Extract the (X, Y) coordinate from the center of the cell holding the provided text.  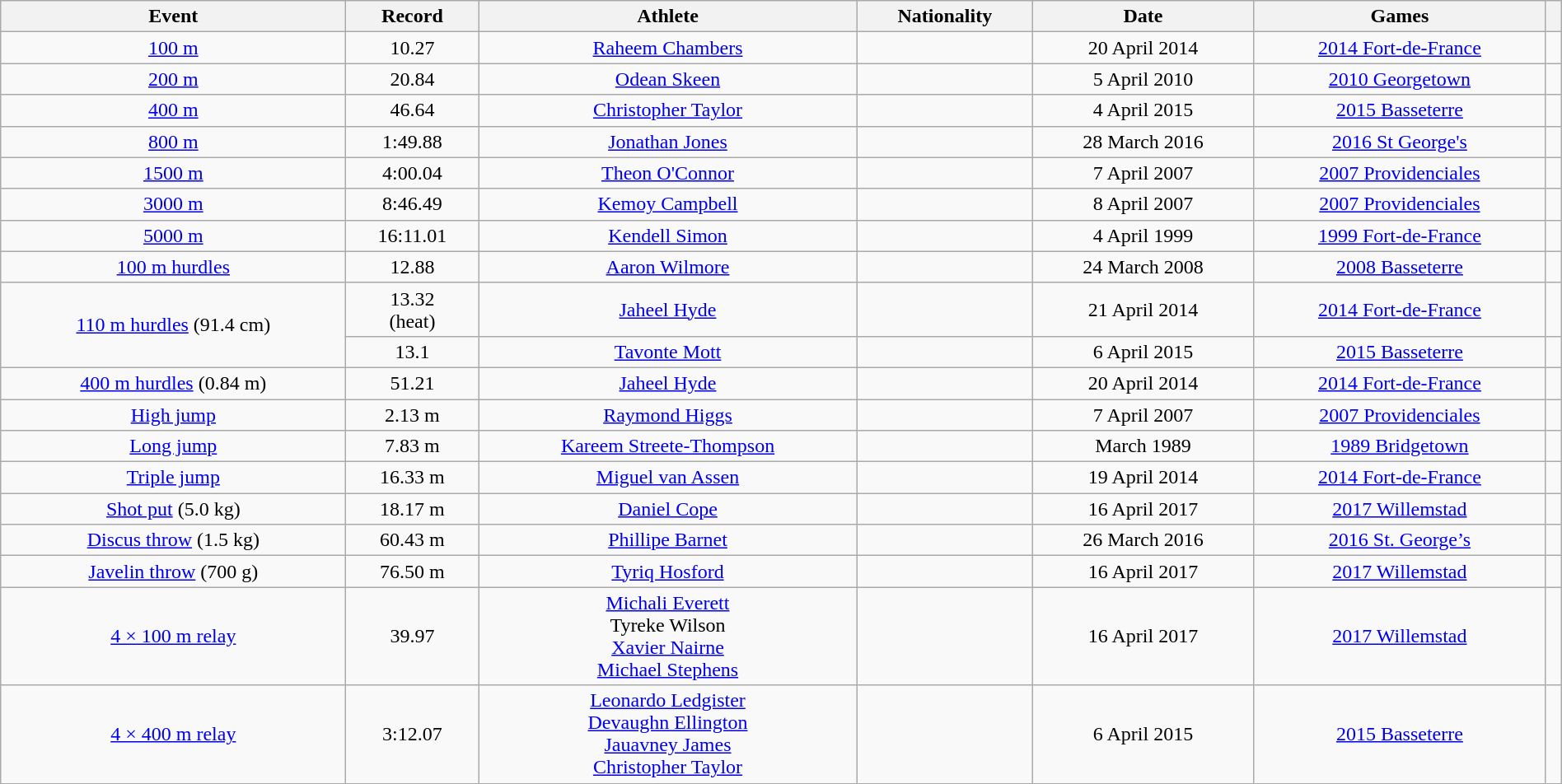
110 m hurdles (91.4 cm) (173, 324)
46.64 (412, 110)
Shot put (5.0 kg) (173, 509)
3000 m (173, 204)
Raymond Higgs (667, 414)
60.43 m (412, 540)
28 March 2016 (1143, 142)
Games (1399, 16)
51.21 (412, 383)
21 April 2014 (1143, 310)
16:11.01 (412, 236)
200 m (173, 79)
2016 St George's (1399, 142)
Miguel van Assen (667, 478)
Christopher Taylor (667, 110)
Long jump (173, 446)
Kareem Streete-Thompson (667, 446)
Tavonte Mott (667, 352)
Leonardo LedgisterDevaughn EllingtonJauavney JamesChristopher Taylor (667, 735)
2016 St. George’s (1399, 540)
Phillipe Barnet (667, 540)
4 April 1999 (1143, 236)
1989 Bridgetown (1399, 446)
Daniel Cope (667, 509)
Event (173, 16)
5000 m (173, 236)
4 × 100 m relay (173, 636)
800 m (173, 142)
4 × 400 m relay (173, 735)
Aaron Wilmore (667, 267)
100 m hurdles (173, 267)
13.32 (heat) (412, 310)
7.83 m (412, 446)
18.17 m (412, 509)
4 April 2015 (1143, 110)
Discus throw (1.5 kg) (173, 540)
Record (412, 16)
Raheem Chambers (667, 48)
Kendell Simon (667, 236)
39.97 (412, 636)
Theon O'Connor (667, 173)
12.88 (412, 267)
8 April 2007 (1143, 204)
76.50 m (412, 572)
20.84 (412, 79)
2008 Basseterre (1399, 267)
4:00.04 (412, 173)
1:49.88 (412, 142)
Tyriq Hosford (667, 572)
8:46.49 (412, 204)
16.33 m (412, 478)
Kemoy Campbell (667, 204)
2.13 m (412, 414)
Michali EverettTyreke WilsonXavier NairneMichael Stephens (667, 636)
100 m (173, 48)
Athlete (667, 16)
2010 Georgetown (1399, 79)
400 m hurdles (0.84 m) (173, 383)
26 March 2016 (1143, 540)
13.1 (412, 352)
3:12.07 (412, 735)
March 1989 (1143, 446)
5 April 2010 (1143, 79)
Jonathan Jones (667, 142)
24 March 2008 (1143, 267)
Nationality (945, 16)
1500 m (173, 173)
Date (1143, 16)
19 April 2014 (1143, 478)
High jump (173, 414)
400 m (173, 110)
1999 Fort-de-France (1399, 236)
Triple jump (173, 478)
10.27 (412, 48)
Odean Skeen (667, 79)
Javelin throw (700 g) (173, 572)
